Output the (x, y) coordinate of the center of the cell containing the given text.  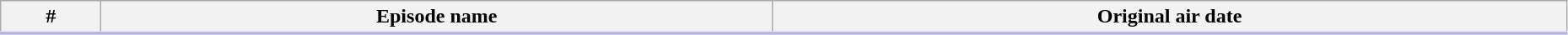
Episode name (437, 17)
# (51, 17)
Original air date (1170, 17)
